Search for the cell housing the specified text and yield its (X, Y) center coordinate. 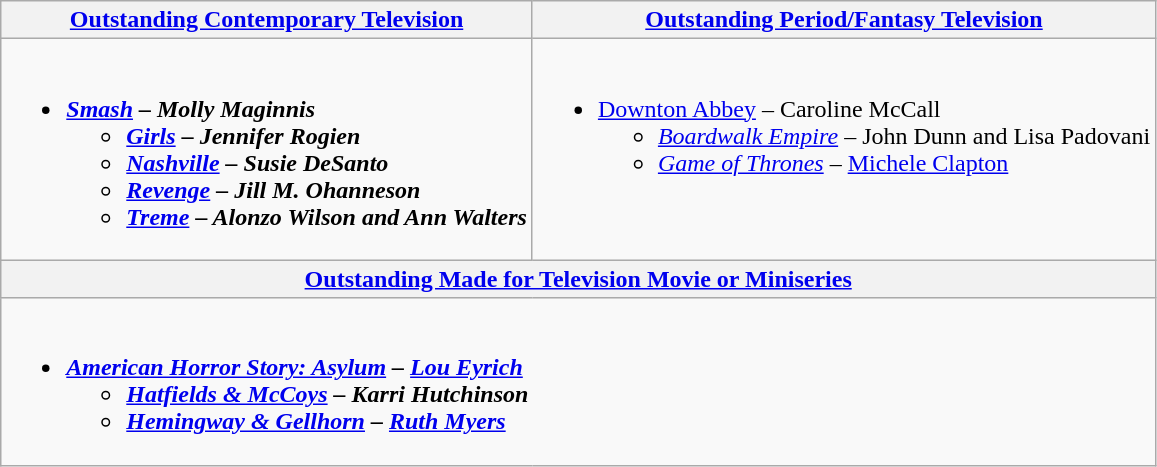
Outstanding Period/Fantasy Television (844, 20)
Downton Abbey – Caroline McCallBoardwalk Empire – John Dunn and Lisa PadovaniGame of Thrones – Michele Clapton (844, 150)
American Horror Story: Asylum – Lou EyrichHatfields & McCoys – Karri HutchinsonHemingway & Gellhorn – Ruth Myers (578, 382)
Smash – Molly MaginnisGirls – Jennifer RogienNashville – Susie DeSantoRevenge – Jill M. OhannesonTreme – Alonzo Wilson and Ann Walters (267, 150)
Outstanding Made for Television Movie or Miniseries (578, 279)
Outstanding Contemporary Television (267, 20)
